Locate the cell with the specified text and output its [X, Y] center coordinate. 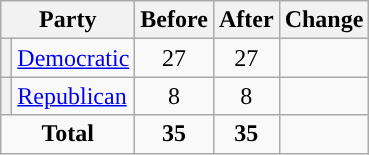
Before [174, 20]
Party [68, 20]
Republican [74, 96]
Total [68, 134]
Change [324, 20]
After [246, 20]
Democratic [74, 58]
